Find where the given text appears and provide that cell's center as (X, Y) coordinate. 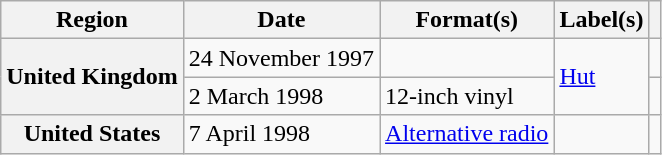
Alternative radio (467, 134)
2 March 1998 (281, 96)
Format(s) (467, 20)
24 November 1997 (281, 58)
Date (281, 20)
12-inch vinyl (467, 96)
Hut (602, 77)
7 April 1998 (281, 134)
United Kingdom (92, 77)
Label(s) (602, 20)
Region (92, 20)
United States (92, 134)
